From the cell containing the given text, extract its center point as [X, Y] coordinate. 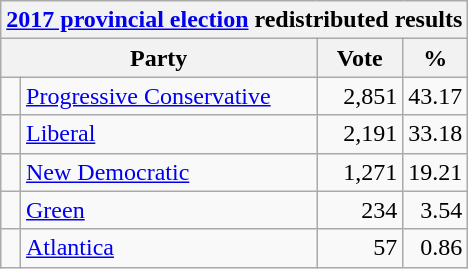
234 [360, 210]
1,271 [360, 172]
Progressive Conservative [169, 96]
2017 provincial election redistributed results [234, 20]
3.54 [436, 210]
New Democratic [169, 172]
33.18 [436, 134]
Atlantica [169, 248]
Vote [360, 58]
19.21 [436, 172]
43.17 [436, 96]
2,851 [360, 96]
0.86 [436, 248]
% [436, 58]
57 [360, 248]
Liberal [169, 134]
Green [169, 210]
Party [159, 58]
2,191 [360, 134]
